Capture the cell that displays the provided text and extract its (X, Y) central coordinate. 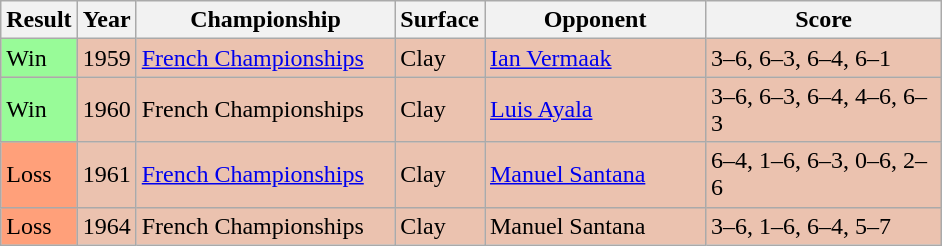
Result (39, 20)
3–6, 6–3, 6–4, 4–6, 6–3 (824, 110)
1964 (106, 226)
Year (106, 20)
Score (824, 20)
1961 (106, 174)
Luis Ayala (594, 110)
Surface (440, 20)
Opponent (594, 20)
1960 (106, 110)
Ian Vermaak (594, 58)
3–6, 1–6, 6–4, 5–7 (824, 226)
6–4, 1–6, 6–3, 0–6, 2–6 (824, 174)
3–6, 6–3, 6–4, 6–1 (824, 58)
1959 (106, 58)
Championship (266, 20)
